Extract the (x, y) coordinate from the center of the cell holding the provided text.  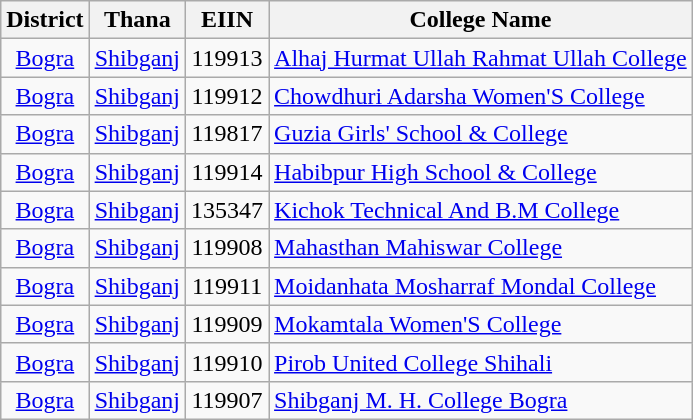
Mahasthan Mahiswar College (481, 248)
Shibganj M. H. College Bogra (481, 400)
Alhaj Hurmat Ullah Rahmat Ullah College (481, 58)
Kichok Technical And B.M College (481, 210)
119909 (228, 324)
EIIN (228, 20)
Pirob United College Shihali (481, 362)
Habibpur High School & College (481, 172)
119912 (228, 96)
119911 (228, 286)
Thana (137, 20)
119910 (228, 362)
119908 (228, 248)
119914 (228, 172)
Mokamtala Women'S College (481, 324)
Chowdhuri Adarsha Women'S College (481, 96)
135347 (228, 210)
Guzia Girls' School & College (481, 134)
District (45, 20)
Moidanhata Mosharraf Mondal College (481, 286)
College Name (481, 20)
119913 (228, 58)
119907 (228, 400)
119817 (228, 134)
